Return the (X, Y) coordinate for the center point of the cell that contains the specified text.  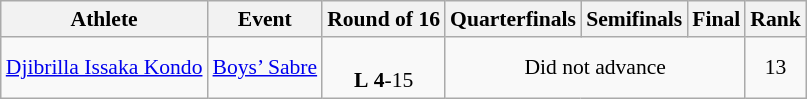
Athlete (104, 19)
Round of 16 (384, 19)
13 (776, 68)
L 4-15 (384, 68)
Djibrilla Issaka Kondo (104, 68)
Did not advance (595, 68)
Final (716, 19)
Rank (776, 19)
Boys’ Sabre (266, 68)
Semifinals (634, 19)
Event (266, 19)
Quarterfinals (513, 19)
